For the text-containing cell, return its midpoint in (X, Y) coordinate format. 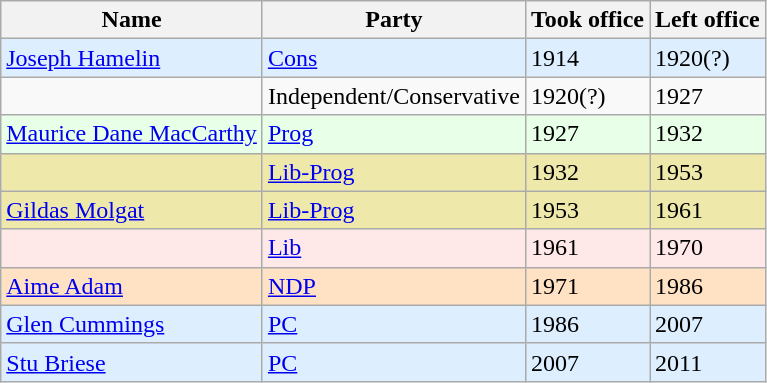
1914 (587, 58)
Party (394, 20)
Took office (587, 20)
1970 (708, 248)
Stu Briese (132, 362)
Gildas Molgat (132, 210)
Prog (394, 134)
Glen Cummings (132, 324)
NDP (394, 286)
Joseph Hamelin (132, 58)
Cons (394, 58)
Lib (394, 248)
1971 (587, 286)
Aime Adam (132, 286)
2011 (708, 362)
Independent/Conservative (394, 96)
Maurice Dane MacCarthy (132, 134)
Name (132, 20)
Left office (708, 20)
